Search for the cell housing the specified text and yield its (x, y) center coordinate. 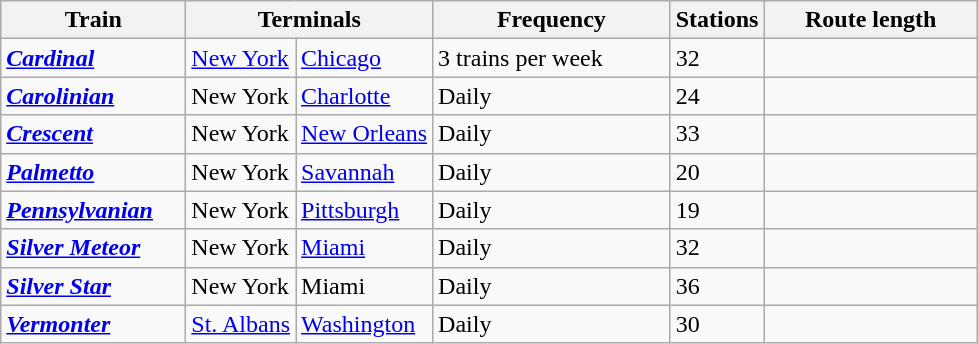
20 (717, 172)
Route length (871, 20)
Savannah (364, 172)
Palmetto (94, 172)
Carolinian (94, 96)
36 (717, 286)
Charlotte (364, 96)
St. Albans (241, 324)
Train (94, 20)
Cardinal (94, 58)
Frequency (552, 20)
Silver Star (94, 286)
24 (717, 96)
Washington (364, 324)
New Orleans (364, 134)
Stations (717, 20)
Pittsburgh (364, 210)
Terminals (310, 20)
19 (717, 210)
33 (717, 134)
3 trains per week (552, 58)
Crescent (94, 134)
Chicago (364, 58)
Vermonter (94, 324)
Silver Meteor (94, 248)
30 (717, 324)
Pennsylvanian (94, 210)
